Search for the cell housing the specified text and yield its (X, Y) center coordinate. 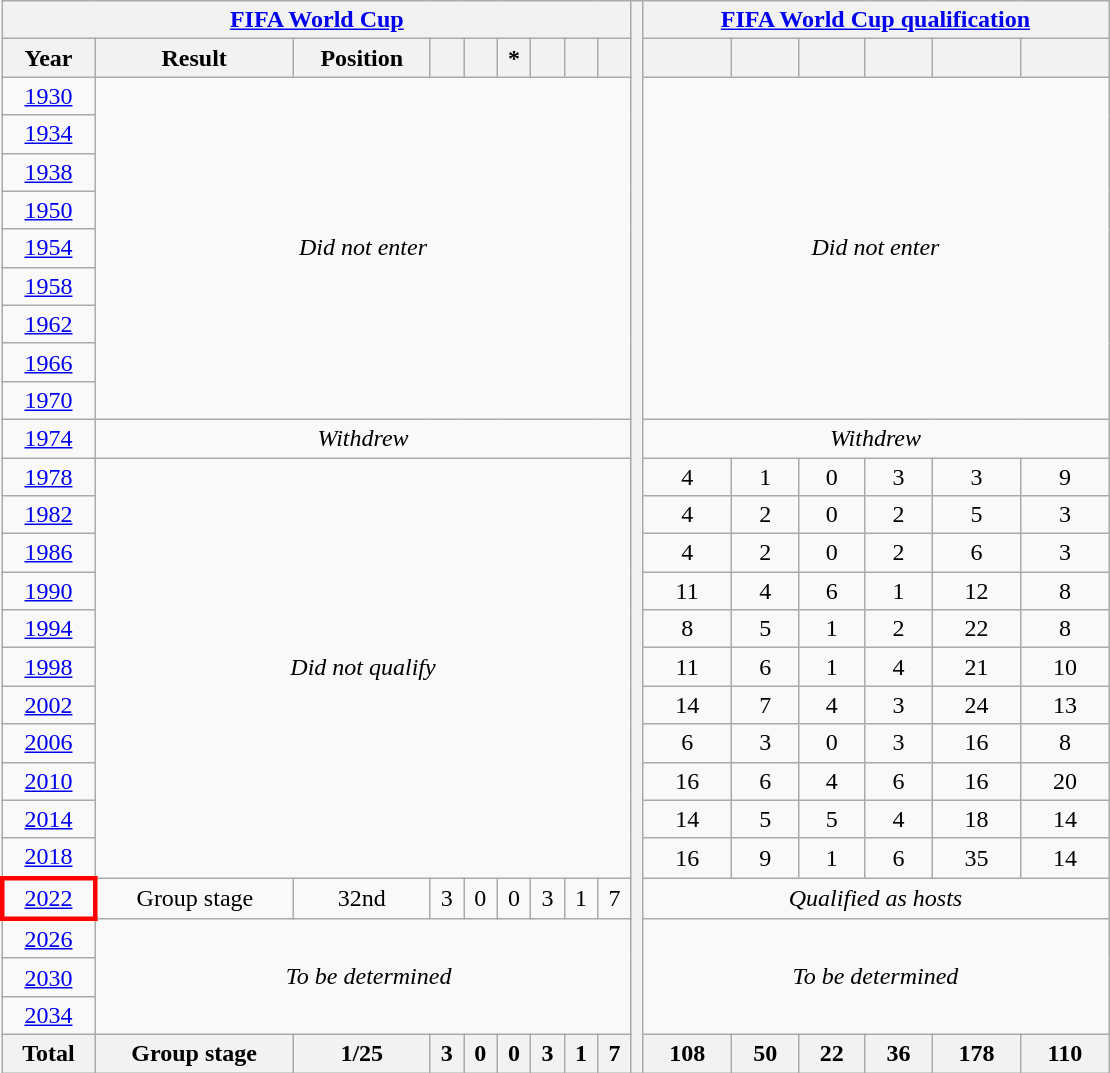
21 (976, 667)
1974 (48, 438)
Did not qualify (364, 668)
Qualified as hosts (875, 898)
1982 (48, 515)
110 (1064, 1053)
FIFA World Cup qualification (875, 20)
1954 (48, 248)
Result (194, 58)
108 (686, 1053)
2006 (48, 743)
2018 (48, 858)
18 (976, 819)
1978 (48, 477)
1986 (48, 553)
178 (976, 1053)
Total (48, 1053)
2014 (48, 819)
1950 (48, 210)
Position (362, 58)
2034 (48, 1015)
13 (1064, 705)
50 (766, 1053)
1970 (48, 400)
10 (1064, 667)
1962 (48, 324)
1938 (48, 172)
1990 (48, 591)
35 (976, 858)
1998 (48, 667)
2002 (48, 705)
36 (898, 1053)
2026 (48, 939)
1994 (48, 629)
Year (48, 58)
* (514, 58)
1934 (48, 134)
2010 (48, 781)
2022 (48, 898)
1966 (48, 362)
24 (976, 705)
FIFA World Cup (316, 20)
20 (1064, 781)
1958 (48, 286)
1930 (48, 96)
2030 (48, 977)
1/25 (362, 1053)
32nd (362, 898)
12 (976, 591)
